Pinpoint the cell where the given text exists, returning its (x, y) midpoint coordinate. 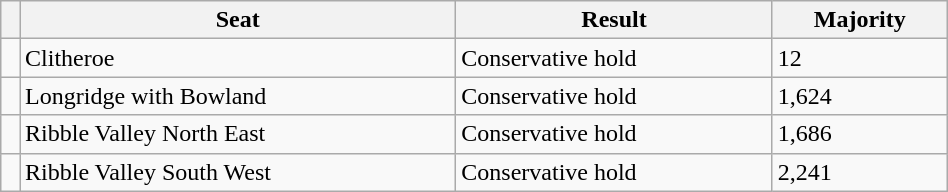
1,624 (860, 96)
Ribble Valley South West (238, 172)
Ribble Valley North East (238, 134)
Result (614, 20)
Majority (860, 20)
2,241 (860, 172)
Longridge with Bowland (238, 96)
1,686 (860, 134)
12 (860, 58)
Seat (238, 20)
Clitheroe (238, 58)
